Scan for the cell matching the given text and deliver its [X, Y] coordinate at center. 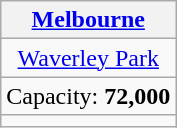
Waverley Park [88, 58]
Melbourne [88, 20]
Capacity: 72,000 [88, 96]
